Detect which cell encompasses the target text, then output its (X, Y) center coordinate. 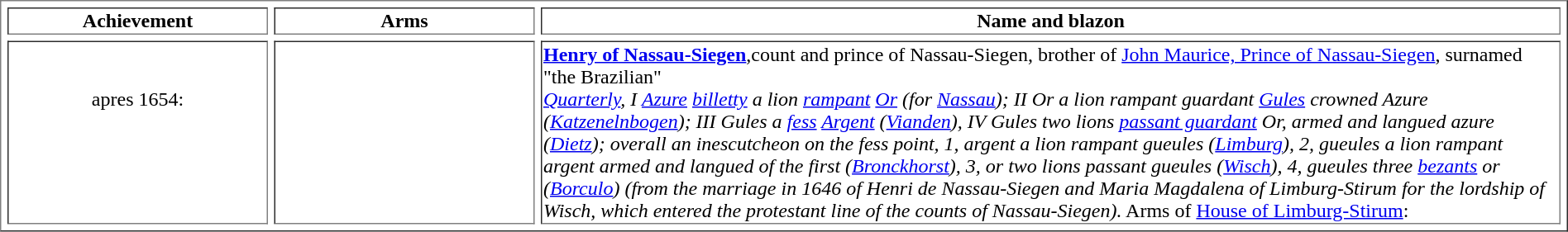
Arms (405, 21)
apres 1654: (137, 133)
Achievement (137, 21)
Name and blazon (1050, 21)
